Output the (X, Y) coordinate of the center of the cell containing the given text.  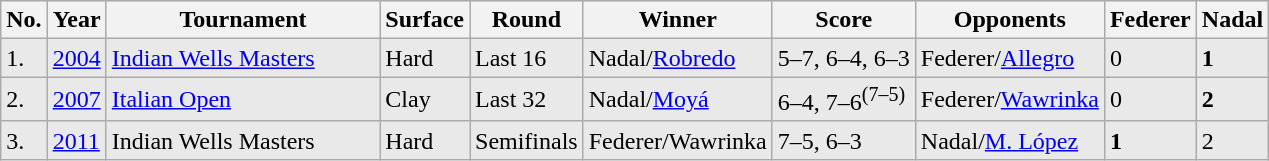
Nadal (1232, 20)
2011 (76, 140)
Round (527, 20)
Clay (425, 100)
7–5, 6–3 (844, 140)
Nadal/Moyá (678, 100)
Last 32 (527, 100)
Year (76, 20)
Surface (425, 20)
Federer/Allegro (1010, 58)
Score (844, 20)
Nadal/M. López (1010, 140)
2007 (76, 100)
3. (24, 140)
2004 (76, 58)
Italian Open (243, 100)
Opponents (1010, 20)
5–7, 6–4, 6–3 (844, 58)
Tournament (243, 20)
Last 16 (527, 58)
Winner (678, 20)
6–4, 7–6(7–5) (844, 100)
2. (24, 100)
Semifinals (527, 140)
Federer (1150, 20)
1. (24, 58)
No. (24, 20)
Nadal/Robredo (678, 58)
